Find where the given text appears and provide that cell's center as (X, Y) coordinate. 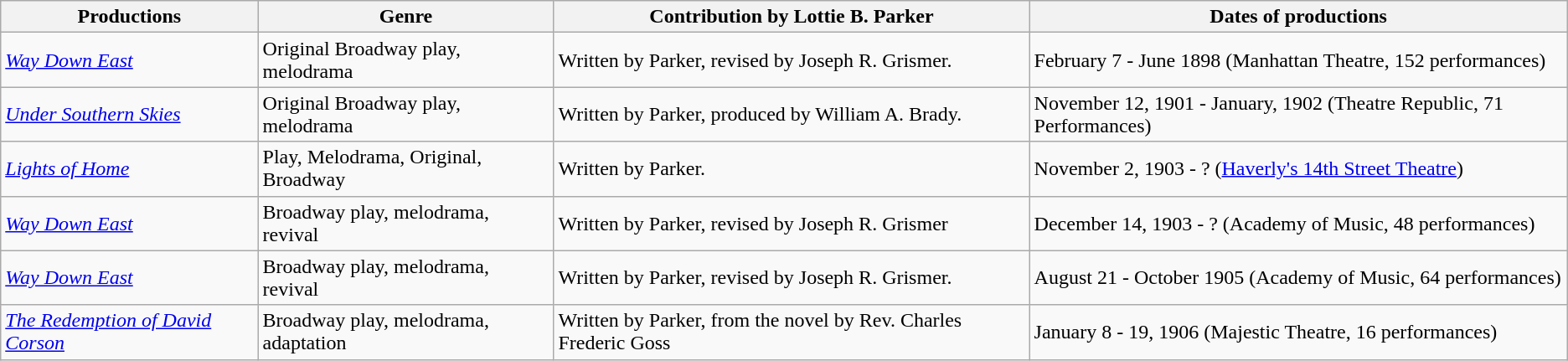
Written by Parker, revised by Joseph R. Grismer (792, 223)
November 2, 1903 - ? (Haverly's 14th Street Theatre) (1298, 169)
Broadway play, melodrama, adaptation (405, 332)
Written by Parker, produced by William A. Brady. (792, 114)
Written by Parker. (792, 169)
August 21 - October 1905 (Academy of Music, 64 performances) (1298, 278)
Under Southern Skies (129, 114)
Contribution by Lottie B. Parker (792, 17)
Lights of Home (129, 169)
January 8 - 19, 1906 (Majestic Theatre, 16 performances) (1298, 332)
Productions (129, 17)
Play, Melodrama, Original, Broadway (405, 169)
Dates of productions (1298, 17)
The Redemption of David Corson (129, 332)
December 14, 1903 - ? (Academy of Music, 48 performances) (1298, 223)
Genre (405, 17)
Written by Parker, from the novel by Rev. Charles Frederic Goss (792, 332)
February 7 - June 1898 (Manhattan Theatre, 152 performances) (1298, 60)
November 12, 1901 - January, 1902 (Theatre Republic, 71 Performances) (1298, 114)
